Provide the (x, y) coordinate of the cell's center where the given text is located.  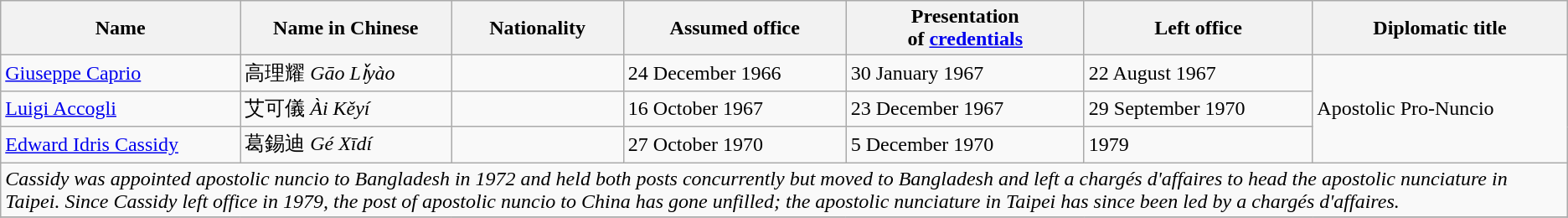
30 January 1967 (965, 74)
高理耀 Gāo Lǐyào (346, 74)
Apostolic Pro-Nuncio (1440, 109)
22 August 1967 (1198, 74)
Edward Idris Cassidy (121, 144)
Left office (1198, 29)
Name in Chinese (346, 29)
葛錫迪 Gé Xīdí (346, 144)
艾可儀 Ài Kěyí (346, 109)
24 December 1966 (735, 74)
27 October 1970 (735, 144)
29 September 1970 (1198, 109)
Giuseppe Caprio (121, 74)
Presentationof credentials (965, 29)
Nationality (538, 29)
1979 (1198, 144)
16 October 1967 (735, 109)
Luigi Accogli (121, 109)
23 December 1967 (965, 109)
5 December 1970 (965, 144)
Name (121, 29)
Assumed office (735, 29)
Diplomatic title (1440, 29)
